Capture the cell that displays the provided text and extract its (X, Y) central coordinate. 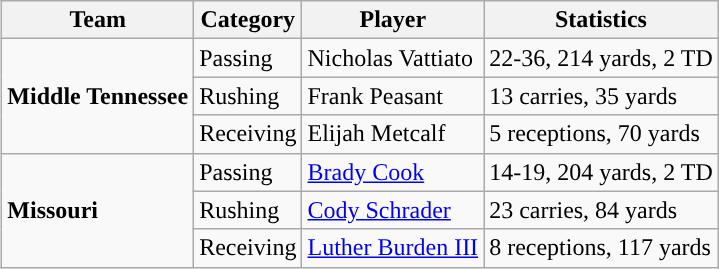
Brady Cook (393, 172)
13 carries, 35 yards (602, 96)
Cody Schrader (393, 210)
Team (98, 20)
5 receptions, 70 yards (602, 134)
Category (248, 20)
14-19, 204 yards, 2 TD (602, 172)
Statistics (602, 20)
Player (393, 20)
Frank Peasant (393, 96)
Nicholas Vattiato (393, 58)
Luther Burden III (393, 248)
23 carries, 84 yards (602, 210)
8 receptions, 117 yards (602, 248)
Missouri (98, 210)
Middle Tennessee (98, 96)
22-36, 214 yards, 2 TD (602, 58)
Elijah Metcalf (393, 134)
